Return the (X, Y) coordinate for the center point of the cell that contains the specified text.  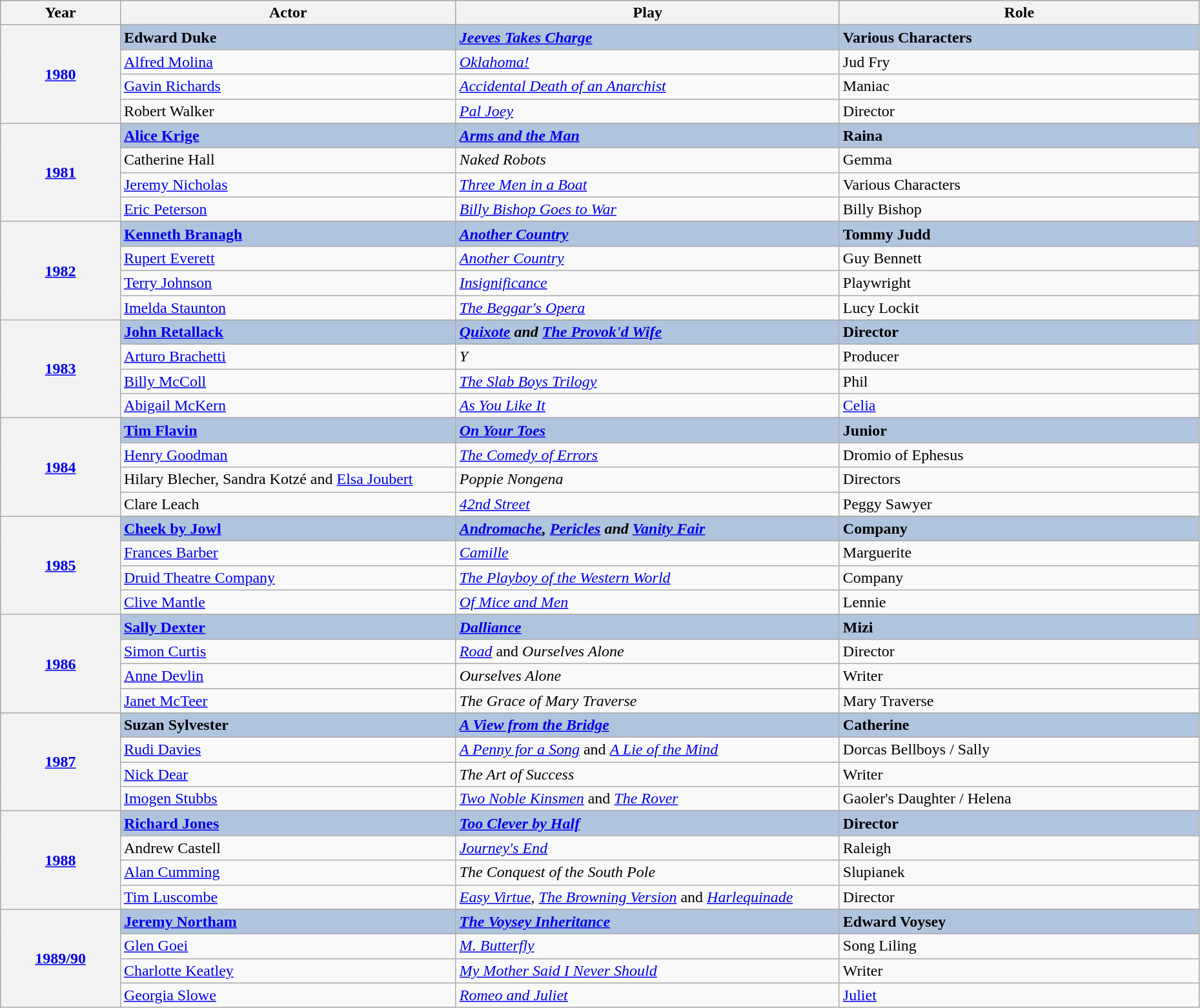
Role (1019, 13)
Billy Bishop Goes to War (647, 209)
Edward Voysey (1019, 922)
Phil (1019, 381)
Edward Duke (288, 37)
Tim Flavin (288, 430)
Anne Devlin (288, 676)
Guy Bennett (1019, 258)
Alfred Molina (288, 62)
Rupert Everett (288, 258)
Maniac (1019, 86)
1981 (61, 172)
Mary Traverse (1019, 700)
Poppie Nongena (647, 479)
Frances Barber (288, 553)
Song Liling (1019, 946)
Gemma (1019, 160)
Tommy Judd (1019, 234)
Imogen Stubbs (288, 799)
Raina (1019, 136)
On Your Toes (647, 430)
The Comedy of Errors (647, 455)
Catherine Hall (288, 160)
Jeremy Northam (288, 922)
Charlotte Keatley (288, 971)
Camille (647, 553)
M. Butterfly (647, 946)
Alan Cumming (288, 872)
Mizi (1019, 627)
1988 (61, 860)
Hilary Blecher, Sandra Kotzé and Elsa Joubert (288, 479)
Pal Joey (647, 111)
Peggy Sawyer (1019, 504)
Janet McTeer (288, 700)
Billy Bishop (1019, 209)
Arturo Brachetti (288, 357)
Andromache, Pericles and Vanity Fair (647, 529)
As You Like It (647, 406)
A View from the Bridge (647, 725)
42nd Street (647, 504)
My Mother Said I Never Should (647, 971)
The Art of Success (647, 774)
Billy McColl (288, 381)
Eric Peterson (288, 209)
1983 (61, 369)
Naked Robots (647, 160)
Clare Leach (288, 504)
Of Mice and Men (647, 602)
A Penny for a Song and A Lie of the Mind (647, 750)
Clive Mantle (288, 602)
Tim Luscombe (288, 897)
Cheek by Jowl (288, 529)
Imelda Staunton (288, 308)
Oklahoma! (647, 62)
Dalliance (647, 627)
Jeremy Nicholas (288, 185)
Year (61, 13)
Accidental Death of an Anarchist (647, 86)
Y (647, 357)
The Voysey Inheritance (647, 922)
Jud Fry (1019, 62)
Kenneth Branagh (288, 234)
Dorcas Bellboys / Sally (1019, 750)
Georgia Slowe (288, 995)
Producer (1019, 357)
Rudi Davies (288, 750)
1986 (61, 663)
Quixote and The Provok'd Wife (647, 332)
Insignificance (647, 283)
1982 (61, 270)
The Grace of Mary Traverse (647, 700)
Andrew Castell (288, 848)
1980 (61, 74)
Suzan Sylvester (288, 725)
Simon Curtis (288, 651)
The Beggar's Opera (647, 308)
Easy Virtue, The Browning Version and Harlequinade (647, 897)
1987 (61, 762)
Actor (288, 13)
Sally Dexter (288, 627)
Jeeves Takes Charge (647, 37)
Glen Goei (288, 946)
Three Men in a Boat (647, 185)
1989/90 (61, 958)
Terry Johnson (288, 283)
Romeo and Juliet (647, 995)
1984 (61, 467)
The Playboy of the Western World (647, 578)
Road and Ourselves Alone (647, 651)
Robert Walker (288, 111)
Lennie (1019, 602)
Raleigh (1019, 848)
The Conquest of the South Pole (647, 872)
Dromio of Ephesus (1019, 455)
Lucy Lockit (1019, 308)
Gavin Richards (288, 86)
The Slab Boys Trilogy (647, 381)
Nick Dear (288, 774)
Directors (1019, 479)
Gaoler's Daughter / Helena (1019, 799)
Playwright (1019, 283)
Richard Jones (288, 823)
Alice Krige (288, 136)
Journey's End (647, 848)
1985 (61, 565)
Juliet (1019, 995)
Ourselves Alone (647, 676)
Arms and the Man (647, 136)
Henry Goodman (288, 455)
Catherine (1019, 725)
Slupianek (1019, 872)
Play (647, 13)
Celia (1019, 406)
Druid Theatre Company (288, 578)
John Retallack (288, 332)
Abigail McKern (288, 406)
Junior (1019, 430)
Too Clever by Half (647, 823)
Two Noble Kinsmen and The Rover (647, 799)
Marguerite (1019, 553)
